Return [X, Y] of the center of cell containing provided text 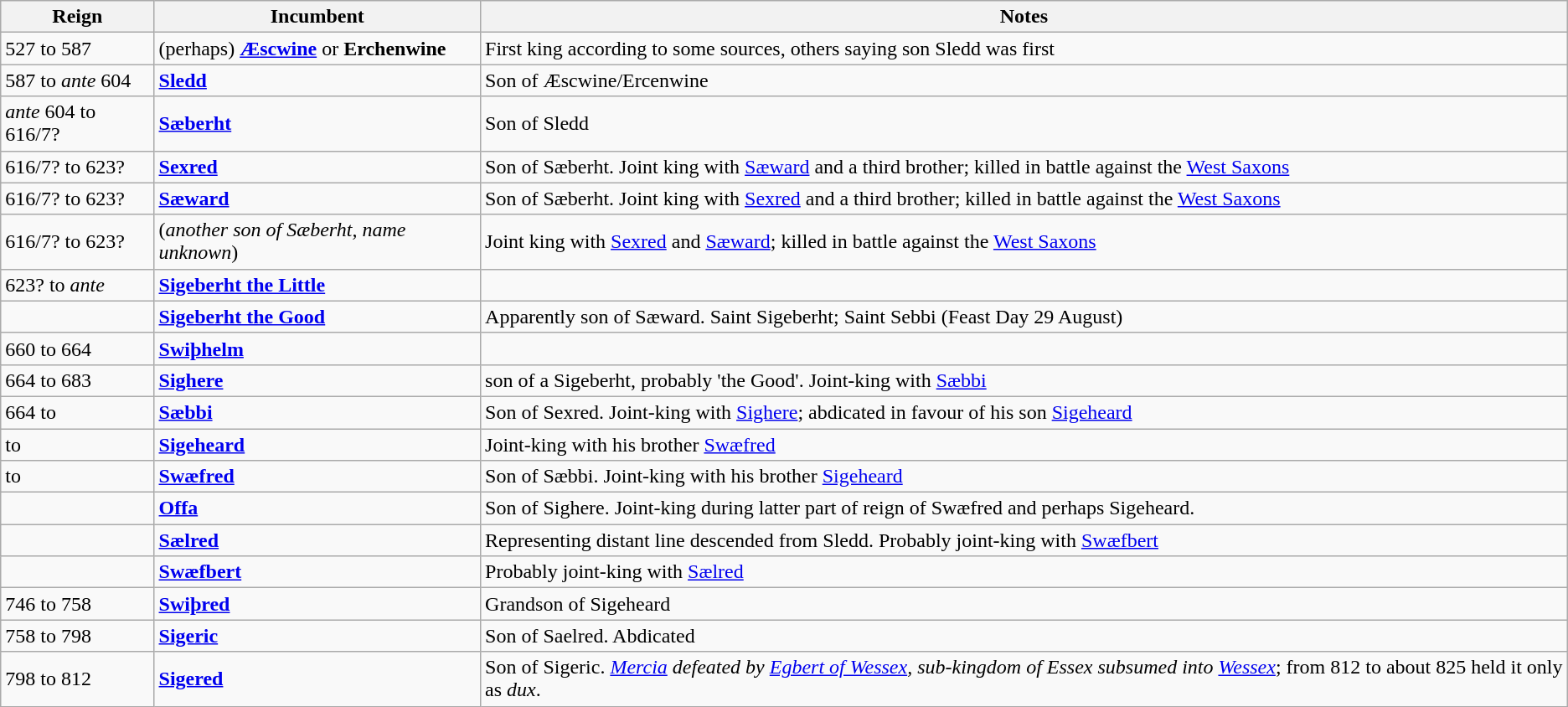
Son of Saelred. Abdicated [1024, 636]
Offa [317, 508]
Joint king with Sexred and Sæward; killed in battle against the West Saxons [1024, 241]
Notes [1024, 17]
First king according to some sources, others saying son Sledd was first [1024, 49]
Probably joint-king with Sælred [1024, 572]
Son of Sæberht. Joint king with Sexred and a third brother; killed in battle against the West Saxons [1024, 199]
Son of Sledd [1024, 124]
Sigeheard [317, 445]
Son of Sexred. Joint-king with Sighere; abdicated in favour of his son Sigeheard [1024, 412]
758 to 798 [77, 636]
527 to 587 [77, 49]
Son of Sigeric. Mercia defeated by Egbert of Wessex, sub-kingdom of Essex subsumed into Wessex; from 812 to about 825 held it only as dux. [1024, 679]
(perhaps) Æscwine or Erchenwine [317, 49]
ante 604 to 616/7? [77, 124]
746 to 758 [77, 604]
798 to 812 [77, 679]
Son of Sæberht. Joint king with Sæward and a third brother; killed in battle against the West Saxons [1024, 167]
Sælred [317, 540]
Sledd [317, 80]
Swiþred [317, 604]
Swæfred [317, 477]
Sæberht [317, 124]
Apparently son of Sæward. Saint Sigeberht; Saint Sebbi (Feast Day 29 August) [1024, 317]
Reign [77, 17]
Incumbent [317, 17]
Joint-king with his brother Swæfred [1024, 445]
son of a Sigeberht, probably 'the Good'. Joint-king with Sæbbi [1024, 380]
587 to ante 604 [77, 80]
Sæbbi [317, 412]
Sexred [317, 167]
660 to 664 [77, 348]
Sæward [317, 199]
Son of Sæbbi. Joint-king with his brother Sigeheard [1024, 477]
Sigered [317, 679]
Sigeberht the Little [317, 285]
Grandson of Sigeheard [1024, 604]
664 to [77, 412]
Representing distant line descended from Sledd. Probably joint-king with Swæfbert [1024, 540]
Sigeric [317, 636]
623? to ante [77, 285]
Swiþhelm [317, 348]
664 to 683 [77, 380]
Son of Sighere. Joint-king during latter part of reign of Swæfred and perhaps Sigeheard. [1024, 508]
(another son of Sæberht, name unknown) [317, 241]
Sigeberht the Good [317, 317]
Son of Æscwine/Ercenwine [1024, 80]
Sighere [317, 380]
Swæfbert [317, 572]
